Find where the given text appears and provide that cell's center as [x, y] coordinate. 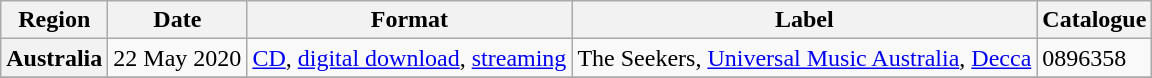
0896358 [1094, 58]
The Seekers, Universal Music Australia, Decca [804, 58]
Catalogue [1094, 20]
Format [410, 20]
Australia [54, 58]
Label [804, 20]
Region [54, 20]
22 May 2020 [178, 58]
Date [178, 20]
CD, digital download, streaming [410, 58]
